Detect which cell encompasses the target text, then output its (x, y) center coordinate. 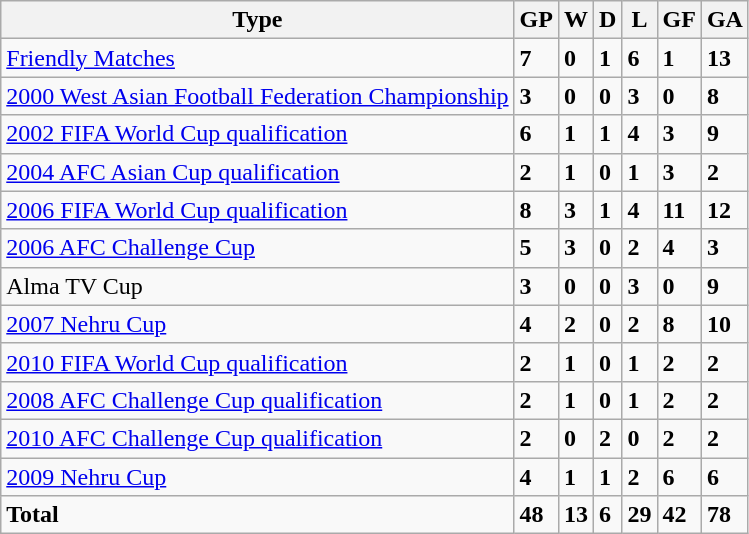
2008 AFC Challenge Cup qualification (258, 400)
GF (679, 20)
Type (258, 20)
12 (724, 210)
2007 Nehru Cup (258, 324)
L (640, 20)
10 (724, 324)
2010 FIFA World Cup qualification (258, 362)
48 (536, 515)
W (576, 20)
2006 AFC Challenge Cup (258, 248)
2010 AFC Challenge Cup qualification (258, 438)
5 (536, 248)
7 (536, 58)
D (608, 20)
29 (640, 515)
2006 FIFA World Cup qualification (258, 210)
Friendly Matches (258, 58)
GP (536, 20)
2009 Nehru Cup (258, 477)
42 (679, 515)
11 (679, 210)
2000 West Asian Football Federation Championship (258, 96)
2002 FIFA World Cup qualification (258, 134)
GA (724, 20)
Alma TV Cup (258, 286)
2004 AFC Asian Cup qualification (258, 172)
78 (724, 515)
Total (258, 515)
